Extract the (X, Y) coordinate from the center of the cell holding the provided text.  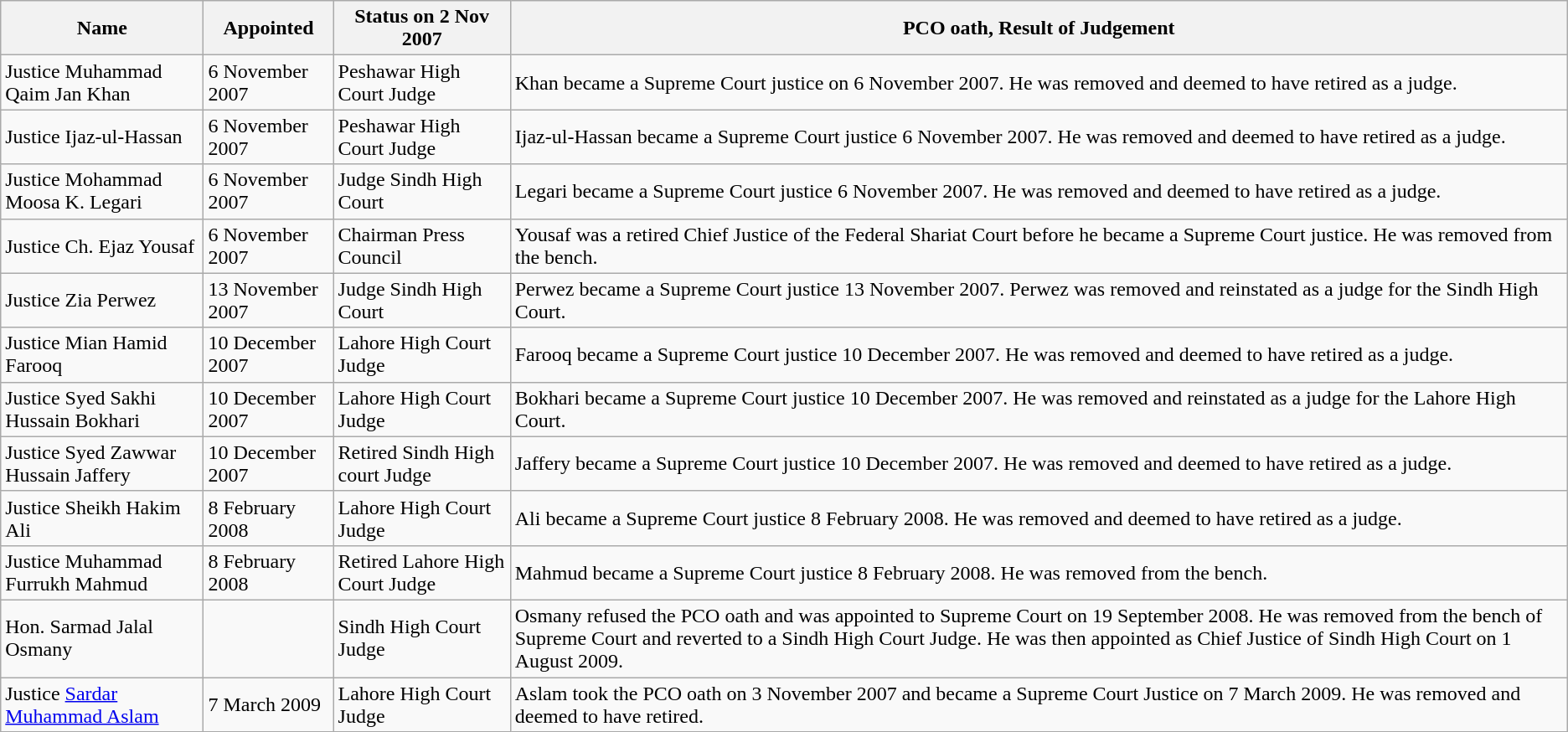
Aslam took the PCO oath on 3 November 2007 and became a Supreme Court Justice on 7 March 2009. He was removed and deemed to have retired. (1039, 704)
Name (102, 28)
Justice Mian Hamid Farooq (102, 355)
Bokhari became a Supreme Court justice 10 December 2007. He was removed and reinstated as a judge for the Lahore High Court. (1039, 409)
Ali became a Supreme Court justice 8 February 2008. He was removed and deemed to have retired as a judge. (1039, 518)
Retired Lahore High Court Judge (422, 573)
Jaffery became a Supreme Court justice 10 December 2007. He was removed and deemed to have retired as a judge. (1039, 464)
Justice Syed Sakhi Hussain Bokhari (102, 409)
Justice Muhammad Qaim Jan Khan (102, 82)
Justice Mohammad Moosa K. Legari (102, 191)
Retired Sindh High court Judge (422, 464)
Mahmud became a Supreme Court justice 8 February 2008. He was removed from the bench. (1039, 573)
Legari became a Supreme Court justice 6 November 2007. He was removed and deemed to have retired as a judge. (1039, 191)
Appointed (268, 28)
7 March 2009 (268, 704)
Hon. Sarmad Jalal Osmany (102, 638)
Justice Sheikh Hakim Ali (102, 518)
Khan became a Supreme Court justice on 6 November 2007. He was removed and deemed to have retired as a judge. (1039, 82)
Perwez became a Supreme Court justice 13 November 2007. Perwez was removed and reinstated as a judge for the Sindh High Court. (1039, 300)
PCO oath, Result of Judgement (1039, 28)
Justice Syed Zawwar Hussain Jaffery (102, 464)
13 November 2007 (268, 300)
Justice Ijaz-ul-Hassan (102, 137)
Chairman Press Council (422, 246)
Justice Zia Perwez (102, 300)
Sindh High Court Judge (422, 638)
Farooq became a Supreme Court justice 10 December 2007. He was removed and deemed to have retired as a judge. (1039, 355)
Ijaz-ul-Hassan became a Supreme Court justice 6 November 2007. He was removed and deemed to have retired as a judge. (1039, 137)
Justice Ch. Ejaz Yousaf (102, 246)
Justice Muhammad Furrukh Mahmud (102, 573)
Yousaf was a retired Chief Justice of the Federal Shariat Court before he became a Supreme Court justice. He was removed from the bench. (1039, 246)
Status on 2 Nov 2007 (422, 28)
Justice Sardar Muhammad Aslam (102, 704)
